Provide the (x, y) coordinate of the cell's center where the given text is located.  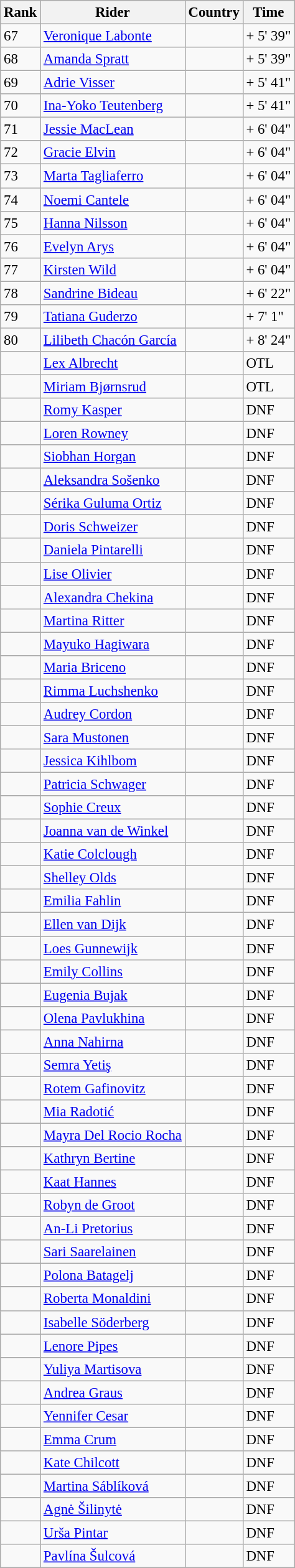
72 (21, 152)
Lise Olivier (113, 574)
Urša Pintar (113, 1533)
Marta Tagliaferro (113, 176)
Emily Collins (113, 971)
68 (21, 59)
Patricia Schwager (113, 785)
76 (21, 246)
Robyn de Groot (113, 1205)
Evelyn Arys (113, 246)
Agnė Šilinytė (113, 1510)
Ina-Yoko Teutenberg (113, 106)
71 (21, 129)
Time (268, 12)
Rotem Gafinovitz (113, 1088)
79 (21, 317)
Kirsten Wild (113, 269)
Olena Pavlukhina (113, 1018)
Sari Saarelainen (113, 1252)
Martina Ritter (113, 620)
Katie Colclough (113, 854)
Lilibeth Chacón García (113, 340)
78 (21, 293)
Ellen van Dijk (113, 925)
Daniela Pintarelli (113, 551)
Sara Mustonen (113, 737)
Mayra Del Rocio Rocha (113, 1135)
Adrie Visser (113, 83)
70 (21, 106)
Rimma Luchshenko (113, 691)
Sérika Guluma Ortiz (113, 503)
Kate Chilcott (113, 1463)
+ 8' 24" (268, 340)
67 (21, 36)
Jessie MacLean (113, 129)
Mia Radotić (113, 1112)
Jessica Kihlbom (113, 761)
Mayuko Hagiwara (113, 644)
Siobhan Horgan (113, 457)
Maria Briceno (113, 668)
Joanna van de Winkel (113, 831)
+ 7' 1" (268, 317)
75 (21, 223)
Hanna Nilsson (113, 223)
69 (21, 83)
Kaat Hannes (113, 1182)
Polona Batagelj (113, 1276)
77 (21, 269)
Gracie Elvin (113, 152)
Isabelle Söderberg (113, 1322)
Roberta Monaldini (113, 1299)
Tatiana Guderzo (113, 317)
Shelley Olds (113, 878)
Anna Nahirna (113, 1042)
Veronique Labonte (113, 36)
Pavlína Šulcová (113, 1556)
Noemi Cantele (113, 200)
Andrea Graus (113, 1393)
+ 6' 22" (268, 293)
Martina Sáblíková (113, 1486)
Sophie Creux (113, 808)
Alexandra Chekina (113, 597)
Lenore Pipes (113, 1346)
Emilia Fahlin (113, 902)
Rider (113, 12)
Amanda Spratt (113, 59)
Rank (21, 12)
Country (214, 12)
An-Li Pretorius (113, 1229)
Loren Rowney (113, 434)
74 (21, 200)
Sandrine Bideau (113, 293)
Doris Schweizer (113, 527)
Loes Gunnewijk (113, 948)
Semra Yetiş (113, 1065)
Lex Albrecht (113, 363)
73 (21, 176)
Yuliya Martisova (113, 1369)
Romy Kasper (113, 410)
Emma Crum (113, 1439)
Kathryn Bertine (113, 1159)
Yennifer Cesar (113, 1416)
80 (21, 340)
Audrey Cordon (113, 714)
Aleksandra Sošenko (113, 480)
Eugenia Bujak (113, 995)
Miriam Bjørnsrud (113, 386)
